Locate the cell with the specified text and output its (X, Y) center coordinate. 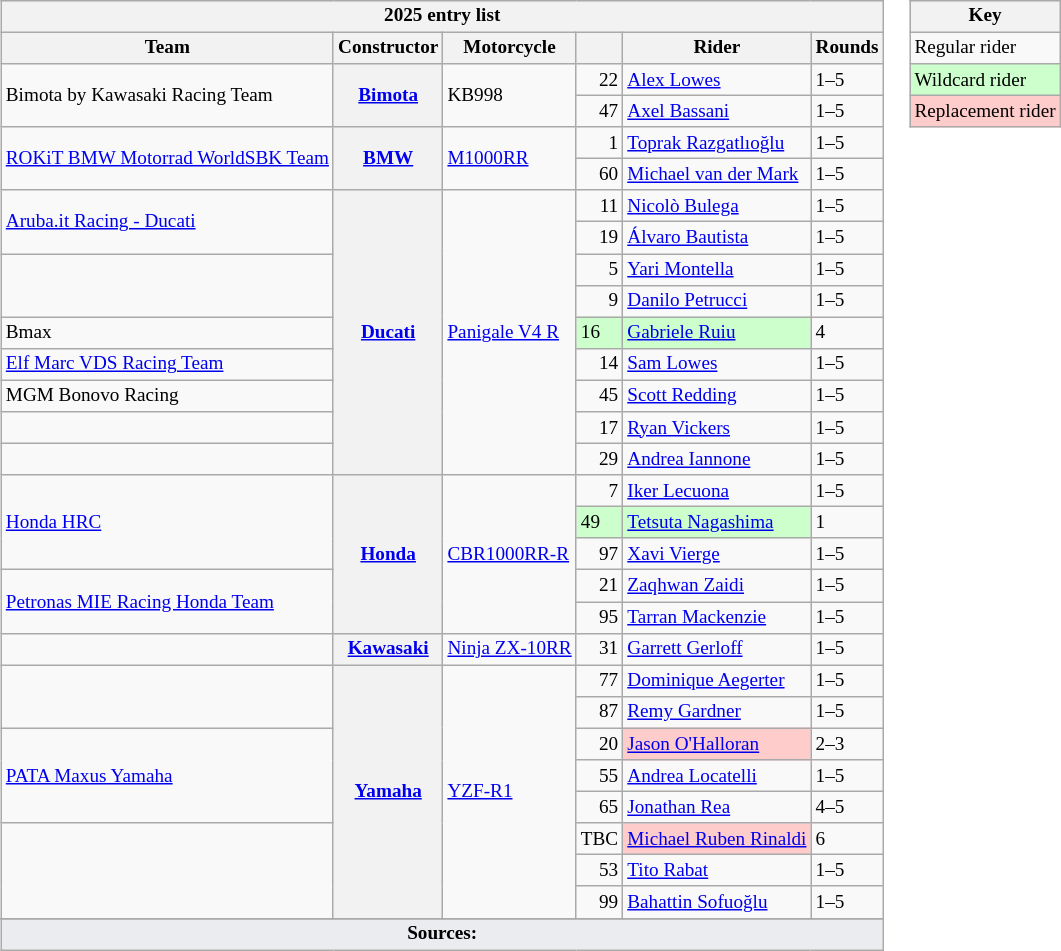
Bimota (388, 96)
Motorcycle (510, 48)
Wildcard rider (985, 80)
Regular rider (985, 48)
17 (599, 428)
87 (599, 713)
2–3 (847, 744)
Petronas MIE Racing Honda Team (167, 602)
7 (599, 491)
M1000RR (510, 158)
53 (599, 871)
20 (599, 744)
Yamaha (388, 792)
Replacement rider (985, 111)
Michael van der Mark (717, 175)
Axel Bassani (717, 111)
65 (599, 807)
Michael Ruben Rinaldi (717, 839)
ROKiT BMW Motorrad WorldSBK Team (167, 158)
99 (599, 902)
Key (985, 16)
Bahattin Sofuoğlu (717, 902)
KB998 (510, 96)
Yari Montella (717, 270)
2025 entry list (442, 16)
Aruba.it Racing - Ducati (167, 222)
Xavi Vierge (717, 554)
22 (599, 80)
Tarran Mackenzie (717, 618)
29 (599, 459)
6 (847, 839)
77 (599, 681)
Gabriele Ruiu (717, 333)
95 (599, 618)
Honda HRC (167, 522)
Danilo Petrucci (717, 301)
Jason O'Halloran (717, 744)
4–5 (847, 807)
Zaqhwan Zaidi (717, 586)
5 (599, 270)
CBR1000RR-R (510, 554)
21 (599, 586)
Rider (717, 48)
Dominique Aegerter (717, 681)
Scott Redding (717, 396)
55 (599, 776)
TBC (599, 839)
Andrea Iannone (717, 459)
Panigale V4 R (510, 332)
Tito Rabat (717, 871)
MGM Bonovo Racing (167, 396)
Bmax (167, 333)
Sources: (442, 934)
BMW (388, 158)
Elf Marc VDS Racing Team (167, 364)
Jonathan Rea (717, 807)
Constructor (388, 48)
Kawasaki (388, 649)
19 (599, 238)
Garrett Gerloff (717, 649)
16 (599, 333)
Honda (388, 554)
YZF-R1 (510, 792)
Ducati (388, 332)
9 (599, 301)
Alex Lowes (717, 80)
Team (167, 48)
Ninja ZX-10RR (510, 649)
PATA Maxus Yamaha (167, 776)
Tetsuta Nagashima (717, 523)
47 (599, 111)
14 (599, 364)
45 (599, 396)
Sam Lowes (717, 364)
4 (847, 333)
Iker Lecuona (717, 491)
Remy Gardner (717, 713)
Bimota by Kawasaki Racing Team (167, 96)
Rounds (847, 48)
Ryan Vickers (717, 428)
Álvaro Bautista (717, 238)
97 (599, 554)
Toprak Razgatlıoğlu (717, 143)
60 (599, 175)
49 (599, 523)
Andrea Locatelli (717, 776)
Nicolò Bulega (717, 206)
11 (599, 206)
31 (599, 649)
